Search for the cell housing the specified text and yield its [x, y] center coordinate. 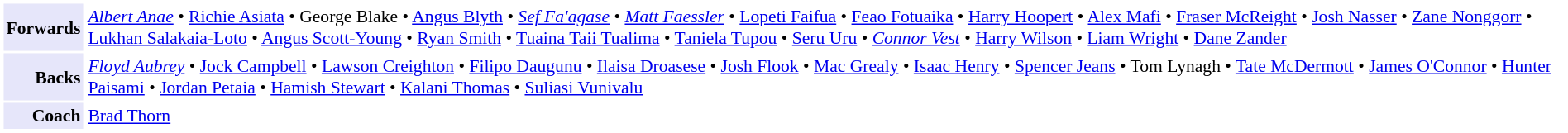
Coach [43, 116]
Backs [43, 76]
Forwards [43, 26]
Brad Thorn [825, 116]
